From the cell containing the given text, extract its center point as [X, Y] coordinate. 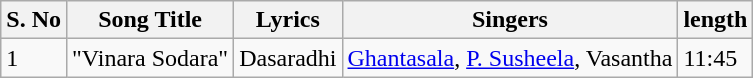
length [716, 20]
Ghantasala, P. Susheela, Vasantha [510, 58]
Singers [510, 20]
Lyrics [288, 20]
1 [34, 58]
"Vinara Sodara" [150, 58]
11:45 [716, 58]
Dasaradhi [288, 58]
Song Title [150, 20]
S. No [34, 20]
